From the cell containing the given text, extract its center point as (x, y) coordinate. 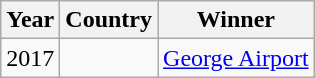
Year (30, 20)
George Airport (236, 58)
Winner (236, 20)
Country (109, 20)
2017 (30, 58)
